Scan for the cell matching the given text and deliver its [x, y] coordinate at center. 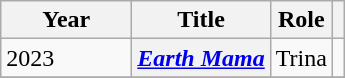
Year [66, 20]
Role [301, 20]
Trina [301, 58]
Title [201, 20]
2023 [66, 58]
Earth Mama [201, 58]
